Find where the given text appears and provide that cell's center as [X, Y] coordinate. 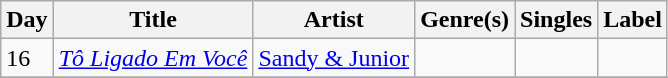
Title [153, 20]
Tô Ligado Em Você [153, 58]
Artist [334, 20]
Label [633, 20]
Singles [556, 20]
Sandy & Junior [334, 58]
Day [27, 20]
Genre(s) [465, 20]
16 [27, 58]
